Locate the cell with the specified text and output its [x, y] center coordinate. 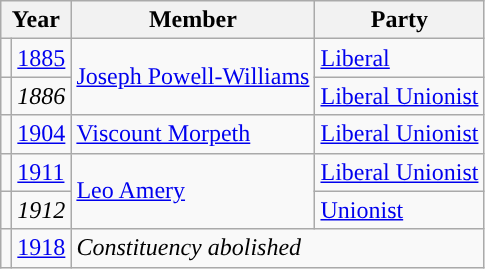
1885 [42, 58]
Liberal [400, 58]
Viscount Morpeth [193, 134]
1886 [42, 96]
Leo Amery [193, 191]
Unionist [400, 210]
Year [36, 20]
Party [400, 20]
1918 [42, 248]
1911 [42, 172]
1904 [42, 134]
1912 [42, 210]
Constituency abolished [278, 248]
Joseph Powell-Williams [193, 77]
Member [193, 20]
